Detect which cell encompasses the target text, then output its [X, Y] center coordinate. 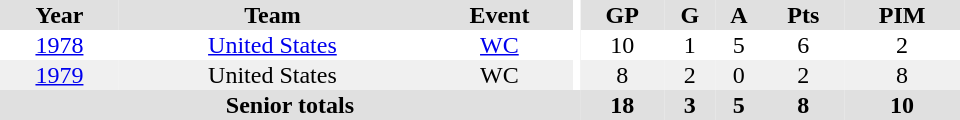
A [738, 15]
G [690, 15]
6 [804, 45]
Year [60, 15]
1978 [60, 45]
3 [690, 105]
Senior totals [290, 105]
1 [690, 45]
Team [272, 15]
1979 [60, 75]
GP [622, 15]
PIM [902, 15]
Pts [804, 15]
Event [500, 15]
18 [622, 105]
0 [738, 75]
